Return the (x, y) coordinate for the center point of the cell that contains the specified text.  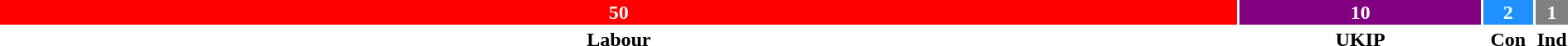
1 (1551, 12)
2 (1508, 12)
10 (1361, 12)
50 (619, 12)
